Provide the (x, y) coordinate of the cell's center where the given text is located.  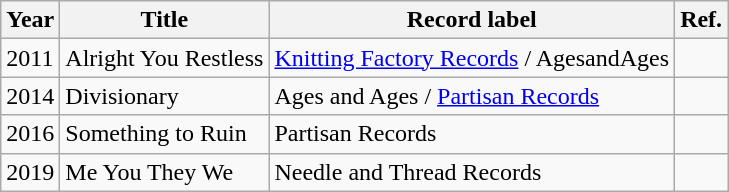
Alright You Restless (164, 58)
Divisionary (164, 96)
Partisan Records (472, 134)
2014 (30, 96)
Knitting Factory Records / AgesandAges (472, 58)
Record label (472, 20)
Year (30, 20)
2016 (30, 134)
Title (164, 20)
2011 (30, 58)
Needle and Thread Records (472, 172)
2019 (30, 172)
Me You They We (164, 172)
Something to Ruin (164, 134)
Ref. (702, 20)
Ages and Ages / Partisan Records (472, 96)
